Pinpoint the cell where the given text exists, returning its [X, Y] midpoint coordinate. 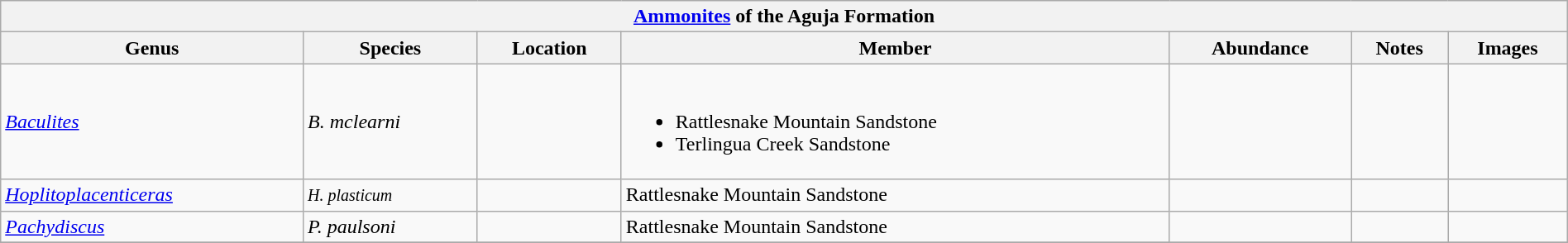
Location [549, 48]
Abundance [1260, 48]
P. paulsoni [390, 226]
Species [390, 48]
Hoplitoplacenticeras [152, 195]
H. plasticum [390, 195]
Baculites [152, 121]
B. mclearni [390, 121]
Notes [1399, 48]
Member [895, 48]
Images [1508, 48]
Genus [152, 48]
Rattlesnake Mountain SandstoneTerlingua Creek Sandstone [895, 121]
Pachydiscus [152, 226]
Ammonites of the Aguja Formation [784, 17]
